Pinpoint the cell where the given text exists, returning its [X, Y] midpoint coordinate. 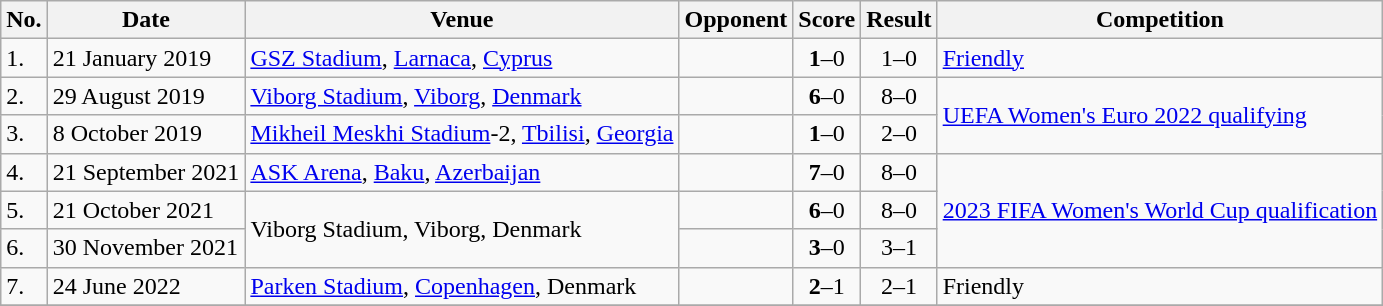
29 August 2019 [146, 96]
Score [827, 20]
Competition [1160, 20]
3–1 [899, 248]
7–0 [827, 172]
Opponent [736, 20]
8 October 2019 [146, 134]
Result [899, 20]
3–0 [827, 248]
ASK Arena, Baku, Azerbaijan [462, 172]
6. [24, 248]
Venue [462, 20]
Mikheil Meskhi Stadium-2, Tbilisi, Georgia [462, 134]
21 January 2019 [146, 58]
24 June 2022 [146, 286]
2–0 [899, 134]
No. [24, 20]
7. [24, 286]
Date [146, 20]
GSZ Stadium, Larnaca, Cyprus [462, 58]
2023 FIFA Women's World Cup qualification [1160, 210]
2. [24, 96]
UEFA Women's Euro 2022 qualifying [1160, 115]
5. [24, 210]
4. [24, 172]
3. [24, 134]
Parken Stadium, Copenhagen, Denmark [462, 286]
1. [24, 58]
21 September 2021 [146, 172]
21 October 2021 [146, 210]
30 November 2021 [146, 248]
